Provide the [x, y] coordinate of the cell's center where the given text is located.  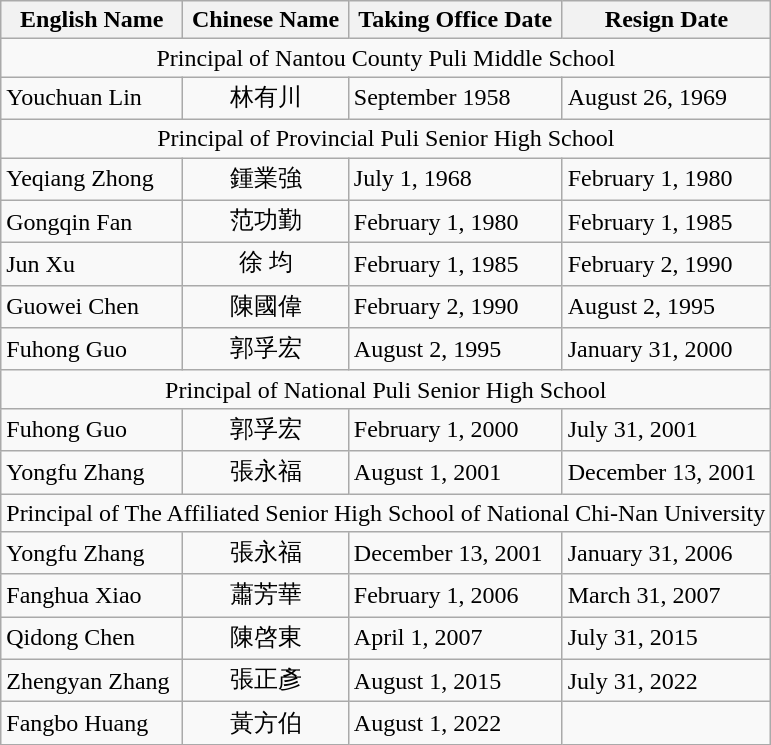
January 31, 2000 [666, 350]
July 31, 2001 [666, 430]
September 1958 [455, 98]
August 1, 2022 [455, 724]
Fangbo Huang [92, 724]
Principal of The Affiliated Senior High School of National Chi-Nan University [386, 513]
林有川 [266, 98]
Gongqin Fan [92, 222]
Yeqiang Zhong [92, 180]
August 1, 2015 [455, 680]
January 31, 2006 [666, 554]
Taking Office Date [455, 20]
Fanghua Xiao [92, 596]
August 26, 1969 [666, 98]
黃方伯 [266, 724]
Principal of Provincial Puli Senior High School [386, 138]
Resign Date [666, 20]
Guowei Chen [92, 306]
徐 均 [266, 264]
蕭芳華 [266, 596]
Zhengyan Zhang [92, 680]
July 31, 2022 [666, 680]
August 1, 2001 [455, 472]
鍾業強 [266, 180]
February 1, 2000 [455, 430]
陳國偉 [266, 306]
Chinese Name [266, 20]
July 1, 1968 [455, 180]
English Name [92, 20]
范功勤 [266, 222]
陳啓東 [266, 638]
February 1, 2006 [455, 596]
Principal of Nantou County Puli Middle School [386, 58]
April 1, 2007 [455, 638]
March 31, 2007 [666, 596]
Principal of National Puli Senior High School [386, 389]
Youchuan Lin [92, 98]
Jun Xu [92, 264]
Qidong Chen [92, 638]
張正彥 [266, 680]
July 31, 2015 [666, 638]
